Return [X, Y] of the center of cell containing provided text 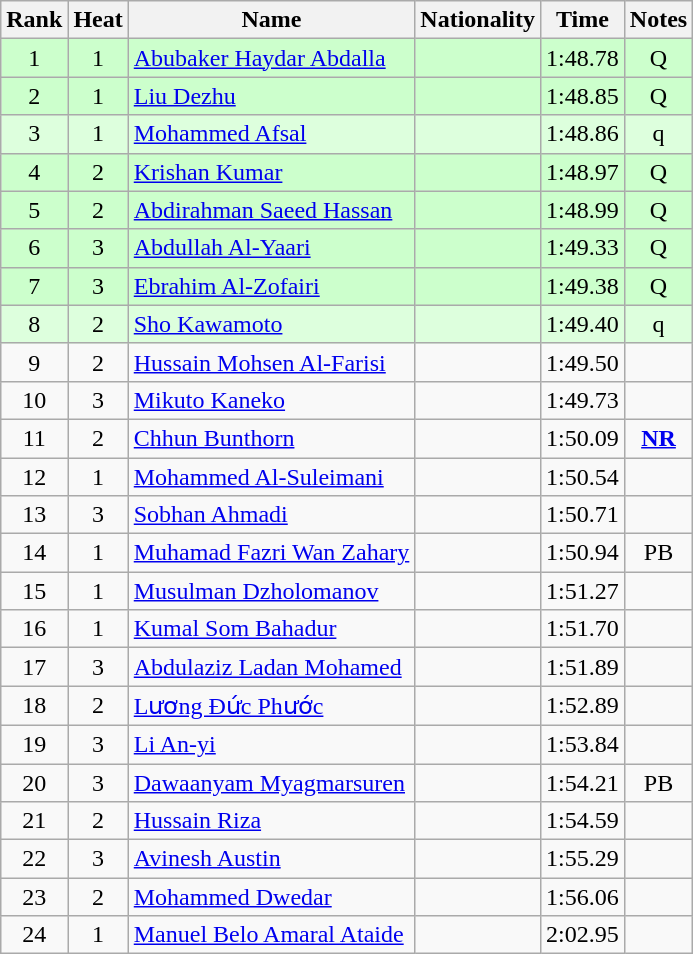
1:53.84 [583, 744]
Abdullah Al-Yaari [272, 248]
1:50.94 [583, 553]
Sobhan Ahmadi [272, 515]
1:52.89 [583, 706]
Li An-yi [272, 744]
Avinesh Austin [272, 859]
10 [34, 400]
1:48.99 [583, 210]
1:49.73 [583, 400]
Name [272, 20]
15 [34, 591]
12 [34, 477]
Notes [658, 20]
Sho Kawamoto [272, 324]
1:48.97 [583, 172]
Heat [98, 20]
Dawaanyam Myagmarsuren [272, 783]
2:02.95 [583, 935]
Abubaker Haydar Abdalla [272, 58]
Nationality [478, 20]
Mohammed Al-Suleimani [272, 477]
1:56.06 [583, 897]
9 [34, 362]
24 [34, 935]
1:49.38 [583, 286]
1:48.85 [583, 96]
Chhun Bunthorn [272, 438]
6 [34, 248]
16 [34, 629]
Liu Dezhu [272, 96]
Krishan Kumar [272, 172]
1:51.27 [583, 591]
23 [34, 897]
1:49.33 [583, 248]
1:48.86 [583, 134]
1:49.40 [583, 324]
Ebrahim Al-Zofairi [272, 286]
17 [34, 667]
1:51.89 [583, 667]
1:54.21 [583, 783]
1:55.29 [583, 859]
1:51.70 [583, 629]
Hussain Mohsen Al-Farisi [272, 362]
1:48.78 [583, 58]
1:49.50 [583, 362]
Abdirahman Saeed Hassan [272, 210]
Lương Đức Phước [272, 706]
1:50.71 [583, 515]
14 [34, 553]
1:54.59 [583, 821]
Hussain Riza [272, 821]
4 [34, 172]
Muhamad Fazri Wan Zahary [272, 553]
Mohammed Dwedar [272, 897]
19 [34, 744]
22 [34, 859]
Time [583, 20]
5 [34, 210]
Manuel Belo Amaral Ataide [272, 935]
Musulman Dzholomanov [272, 591]
13 [34, 515]
11 [34, 438]
1:50.54 [583, 477]
Rank [34, 20]
Abdulaziz Ladan Mohamed [272, 667]
Mikuto Kaneko [272, 400]
20 [34, 783]
8 [34, 324]
7 [34, 286]
Kumal Som Bahadur [272, 629]
1:50.09 [583, 438]
NR [658, 438]
21 [34, 821]
18 [34, 706]
Mohammed Afsal [272, 134]
